Return the (X, Y) coordinate for the center point of the cell that contains the specified text.  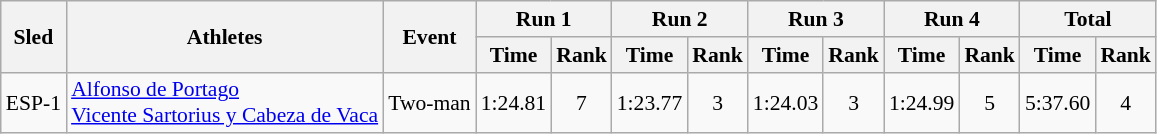
Total (1088, 19)
1:24.03 (786, 102)
ESP-1 (34, 102)
Athletes (224, 36)
Run 4 (952, 19)
Sled (34, 36)
Two-man (430, 102)
4 (1126, 102)
1:24.99 (922, 102)
5 (990, 102)
1:23.77 (650, 102)
Run 1 (544, 19)
Event (430, 36)
7 (582, 102)
Run 3 (816, 19)
Run 2 (680, 19)
5:37.60 (1058, 102)
1:24.81 (514, 102)
Alfonso de PortagoVicente Sartorius y Cabeza de Vaca (224, 102)
